For the text-containing cell, return its midpoint in (X, Y) coordinate format. 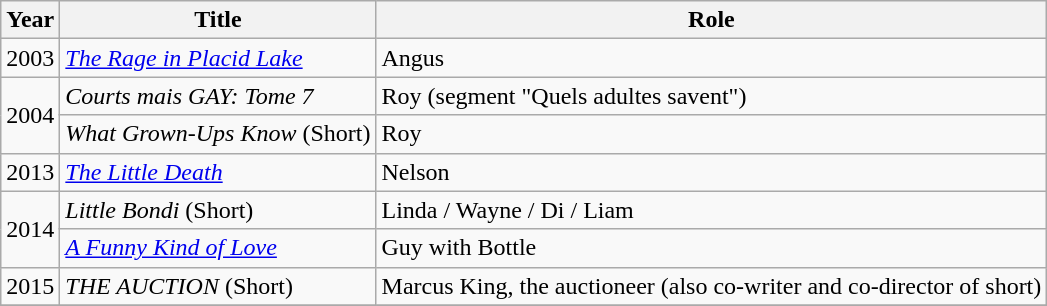
Roy (segment "Quels adultes savent") (712, 96)
Little Bondi (Short) (218, 210)
2004 (30, 115)
Year (30, 20)
Angus (712, 58)
2003 (30, 58)
What Grown-Ups Know (Short) (218, 134)
Title (218, 20)
2015 (30, 286)
The Little Death (218, 172)
Role (712, 20)
Courts mais GAY: Tome 7 (218, 96)
A Funny Kind of Love (218, 248)
Guy with Bottle (712, 248)
THE AUCTION (Short) (218, 286)
2014 (30, 229)
2013 (30, 172)
Nelson (712, 172)
The Rage in Placid Lake (218, 58)
Marcus King, the auctioneer (also co-writer and co-director of short) (712, 286)
Linda / Wayne / Di / Liam (712, 210)
Roy (712, 134)
